Detect which cell encompasses the target text, then output its [x, y] center coordinate. 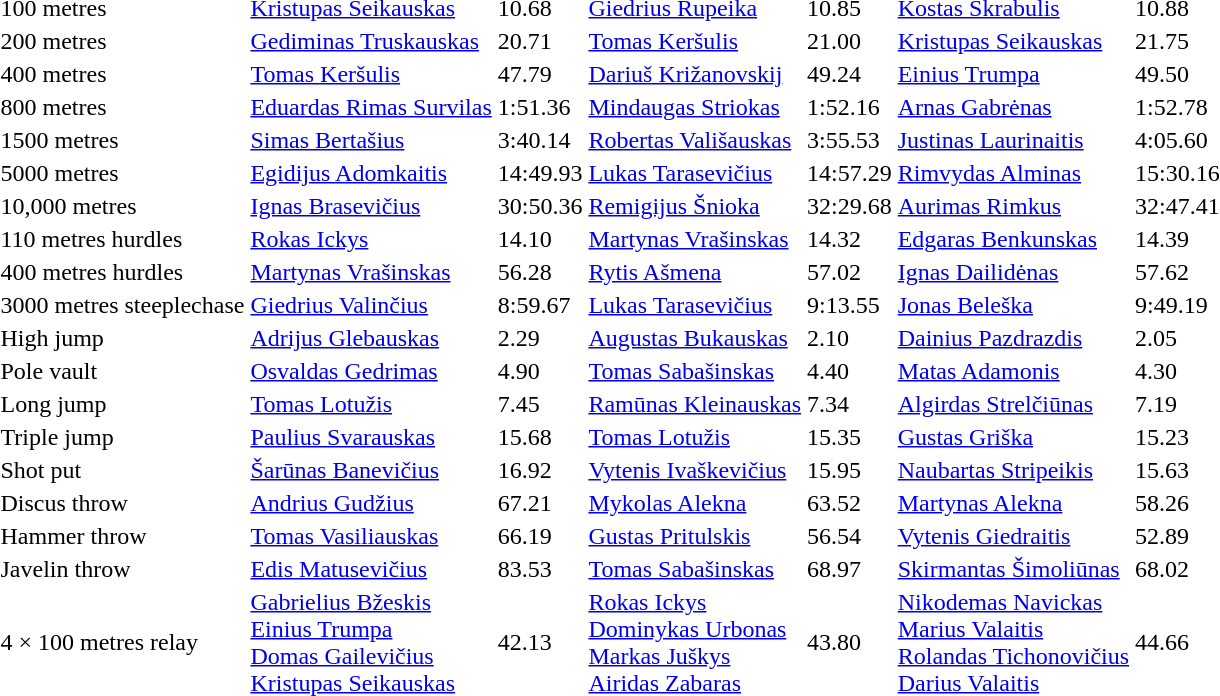
Simas Bertašius [371, 140]
Arnas Gabrėnas [1013, 107]
56.54 [850, 536]
4.90 [540, 371]
9:13.55 [850, 305]
56.28 [540, 272]
Augustas Bukauskas [695, 338]
Egidijus Adomkaitis [371, 173]
Dainius Pazdrazdis [1013, 338]
Edgaras Benkunskas [1013, 239]
20.71 [540, 41]
2.10 [850, 338]
7.45 [540, 404]
Rokas Ickys [371, 239]
Tomas Vasiliauskas [371, 536]
83.53 [540, 569]
7.34 [850, 404]
3:40.14 [540, 140]
47.79 [540, 74]
30:50.36 [540, 206]
1:51.36 [540, 107]
57.02 [850, 272]
Paulius Svarauskas [371, 437]
Robertas Vališauskas [695, 140]
Rimvydas Alminas [1013, 173]
15.95 [850, 470]
14.10 [540, 239]
4.40 [850, 371]
Adrijus Glebauskas [371, 338]
49.24 [850, 74]
Algirdas Strelčiūnas [1013, 404]
Ignas Dailidėnas [1013, 272]
14:57.29 [850, 173]
14.32 [850, 239]
Gustas Pritulskis [695, 536]
Andrius Gudžius [371, 503]
68.97 [850, 569]
Remigijus Šnioka [695, 206]
Naubartas Stripeikis [1013, 470]
Eduardas Rimas Survilas [371, 107]
Mykolas Alekna [695, 503]
Ramūnas Kleinauskas [695, 404]
67.21 [540, 503]
32:29.68 [850, 206]
Jonas Beleška [1013, 305]
Matas Adamonis [1013, 371]
Osvaldas Gedrimas [371, 371]
1:52.16 [850, 107]
Vytenis Giedraitis [1013, 536]
Martynas Alekna [1013, 503]
Skirmantas Šimoliūnas [1013, 569]
8:59.67 [540, 305]
Vytenis Ivaškevičius [695, 470]
Gustas Griška [1013, 437]
15.68 [540, 437]
Kristupas Seikauskas [1013, 41]
14:49.93 [540, 173]
3:55.53 [850, 140]
Ignas Brasevičius [371, 206]
66.19 [540, 536]
Dariuš Križanovskij [695, 74]
2.29 [540, 338]
21.00 [850, 41]
Edis Matusevičius [371, 569]
Einius Trumpa [1013, 74]
63.52 [850, 503]
Giedrius Valinčius [371, 305]
Mindaugas Striokas [695, 107]
Rytis Ašmena [695, 272]
15.35 [850, 437]
Šarūnas Banevičius [371, 470]
16.92 [540, 470]
Aurimas Rimkus [1013, 206]
Justinas Laurinaitis [1013, 140]
Gediminas Truskauskas [371, 41]
